Capture the cell that displays the provided text and extract its (X, Y) central coordinate. 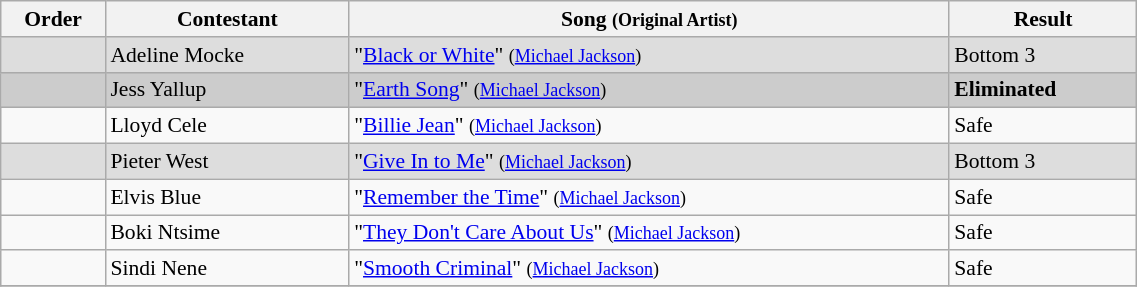
Song (Original Artist) (649, 19)
"Smooth Criminal" (Michael Jackson) (649, 269)
Adeline Mocke (227, 55)
Eliminated (1043, 90)
Order (54, 19)
Boki Ntsime (227, 233)
"Earth Song" (Michael Jackson) (649, 90)
Jess Yallup (227, 90)
"Black or White" (Michael Jackson) (649, 55)
"Remember the Time" (Michael Jackson) (649, 197)
Contestant (227, 19)
"Give In to Me" (Michael Jackson) (649, 162)
Lloyd Cele (227, 126)
Elvis Blue (227, 197)
Pieter West (227, 162)
"They Don't Care About Us" (Michael Jackson) (649, 233)
Result (1043, 19)
"Billie Jean" (Michael Jackson) (649, 126)
Sindi Nene (227, 269)
